Return the [X, Y] coordinate for the center point of the cell that contains the specified text.  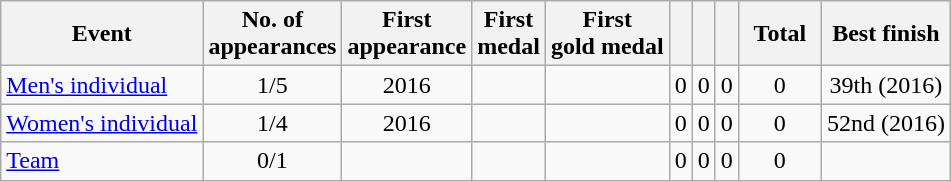
Firstgold medal [607, 34]
Total [780, 34]
No. ofappearances [272, 34]
0/1 [272, 161]
1/4 [272, 123]
1/5 [272, 85]
52nd (2016) [886, 123]
Men's individual [102, 85]
Event [102, 34]
Team [102, 161]
39th (2016) [886, 85]
Firstmedal [509, 34]
Firstappearance [407, 34]
Women's individual [102, 123]
Best finish [886, 34]
